Locate the cell with the specified text and output its (x, y) center coordinate. 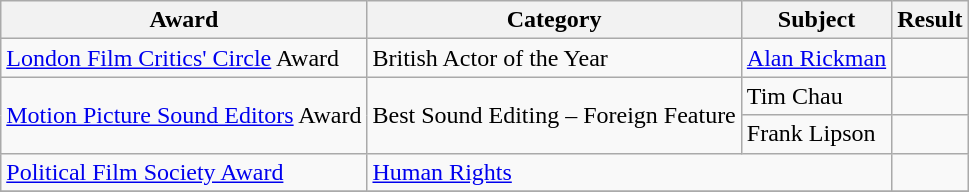
Result (930, 20)
Alan Rickman (816, 58)
Motion Picture Sound Editors Award (184, 115)
Best Sound Editing – Foreign Feature (554, 115)
British Actor of the Year (554, 58)
Political Film Society Award (184, 172)
Tim Chau (816, 96)
Award (184, 20)
Human Rights (630, 172)
Frank Lipson (816, 134)
London Film Critics' Circle Award (184, 58)
Category (554, 20)
Subject (816, 20)
